Capture the cell that displays the provided text and extract its [X, Y] central coordinate. 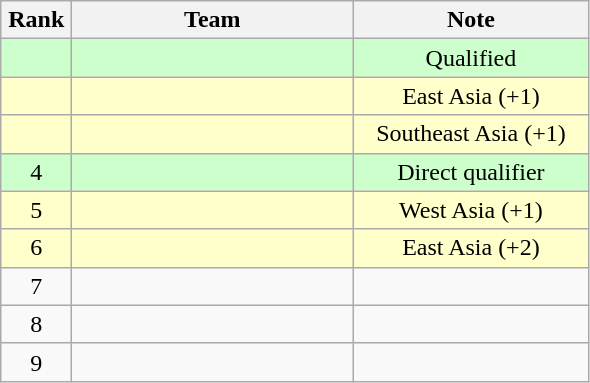
7 [36, 286]
East Asia (+2) [471, 248]
Direct qualifier [471, 172]
6 [36, 248]
Rank [36, 20]
Team [212, 20]
West Asia (+1) [471, 210]
4 [36, 172]
5 [36, 210]
East Asia (+1) [471, 96]
Qualified [471, 58]
9 [36, 362]
Note [471, 20]
Southeast Asia (+1) [471, 134]
8 [36, 324]
